Identify which cell holds the provided text, then report its (x, y) central coordinate. 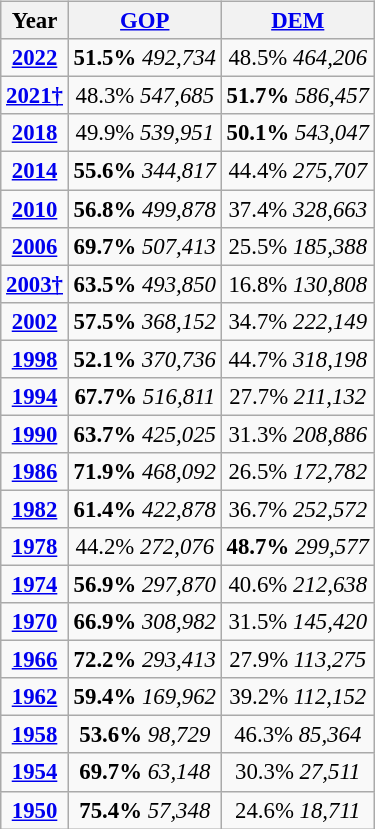
46.3% 85,364 (298, 735)
40.6% 212,638 (298, 584)
75.4% 57,348 (144, 810)
31.3% 208,886 (298, 434)
2003† (35, 284)
61.4% 422,878 (144, 509)
26.5% 172,782 (298, 472)
69.7% 507,413 (144, 246)
2006 (35, 246)
63.7% 425,025 (144, 434)
48.3% 547,685 (144, 96)
59.4% 169,962 (144, 697)
1978 (35, 547)
44.4% 275,707 (298, 171)
1998 (35, 359)
1982 (35, 509)
72.2% 293,413 (144, 660)
1962 (35, 697)
57.5% 368,152 (144, 321)
2018 (35, 133)
1966 (35, 660)
2021† (35, 96)
51.5% 492,734 (144, 58)
1950 (35, 810)
1990 (35, 434)
55.6% 344,817 (144, 171)
56.9% 297,870 (144, 584)
48.5% 464,206 (298, 58)
2014 (35, 171)
39.2% 112,152 (298, 697)
48.7% 299,577 (298, 547)
Year (35, 21)
24.6% 18,711 (298, 810)
37.4% 328,663 (298, 209)
52.1% 370,736 (144, 359)
56.8% 499,878 (144, 209)
2022 (35, 58)
36.7% 252,572 (298, 509)
1994 (35, 396)
53.6% 98,729 (144, 735)
49.9% 539,951 (144, 133)
2010 (35, 209)
67.7% 516,811 (144, 396)
1974 (35, 584)
71.9% 468,092 (144, 472)
2002 (35, 321)
16.8% 130,808 (298, 284)
31.5% 145,420 (298, 622)
GOP (144, 21)
69.7% 63,148 (144, 772)
25.5% 185,388 (298, 246)
63.5% 493,850 (144, 284)
1986 (35, 472)
44.2% 272,076 (144, 547)
51.7% 586,457 (298, 96)
27.7% 211,132 (298, 396)
1958 (35, 735)
34.7% 222,149 (298, 321)
44.7% 318,198 (298, 359)
27.9% 113,275 (298, 660)
30.3% 27,511 (298, 772)
50.1% 543,047 (298, 133)
66.9% 308,982 (144, 622)
DEM (298, 21)
1954 (35, 772)
1970 (35, 622)
